Scan for the cell matching the given text and deliver its [X, Y] coordinate at center. 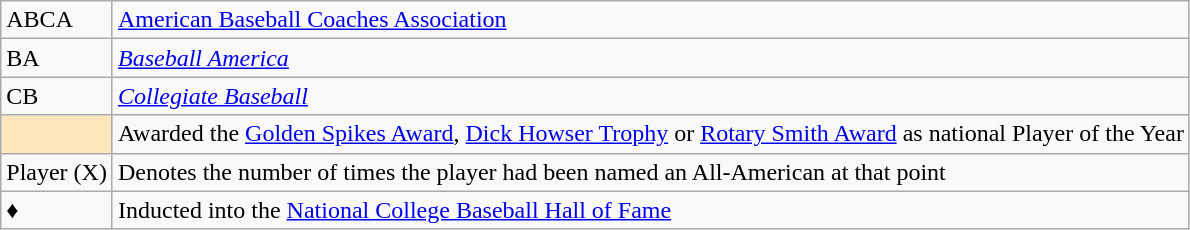
Denotes the number of times the player had been named an All-American at that point [650, 172]
American Baseball Coaches Association [650, 20]
CB [57, 96]
♦ [57, 210]
ABCA [57, 20]
Awarded the Golden Spikes Award, Dick Howser Trophy or Rotary Smith Award as national Player of the Year [650, 134]
BA [57, 58]
Player (X) [57, 172]
Inducted into the National College Baseball Hall of Fame [650, 210]
Baseball America [650, 58]
Collegiate Baseball [650, 96]
